Identify which cell holds the provided text, then report its (x, y) central coordinate. 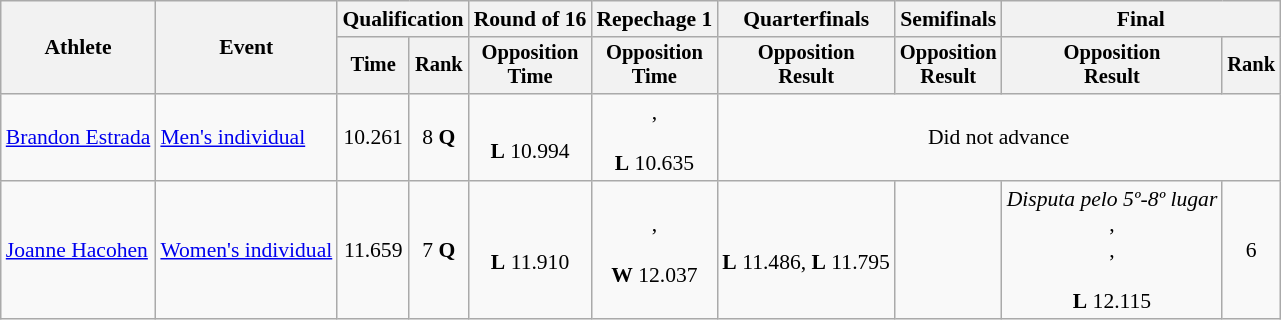
Joanne Hacohen (78, 250)
L 11.486, L 11.795 (806, 250)
Final (1141, 19)
Brandon Estrada (78, 138)
Round of 16 (530, 19)
7 Q (439, 250)
Event (246, 48)
Quarterfinals (806, 19)
Disputa pelo 5º-8º lugar, , L 12.115 (1112, 250)
11.659 (373, 250)
L 10.994 (530, 138)
Women's individual (246, 250)
Qualification (402, 19)
, W 12.037 (654, 250)
Semifinals (948, 19)
Repechage 1 (654, 19)
, L 10.635 (654, 138)
Did not advance (998, 138)
10.261 (373, 138)
L 11.910 (530, 250)
Men's individual (246, 138)
6 (1251, 250)
Time (373, 66)
8 Q (439, 138)
Athlete (78, 48)
